Pinpoint the cell where the given text exists, returning its (X, Y) midpoint coordinate. 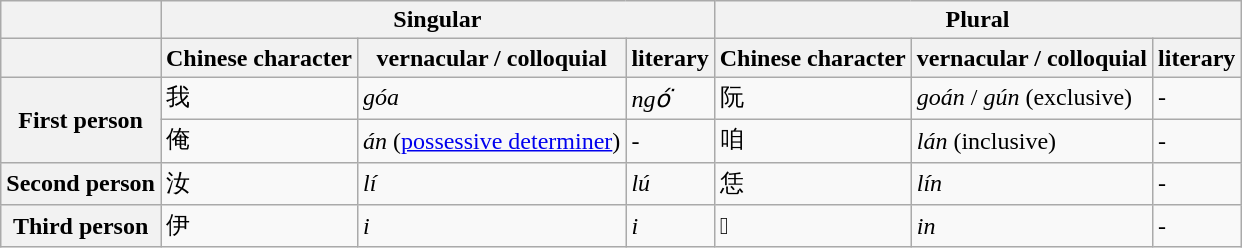
Singular (437, 20)
俺 (258, 140)
ngó͘ (670, 98)
伊 (258, 226)
góa (492, 98)
án (possessive determiner) (492, 140)
lí (492, 184)
lín (1032, 184)
lán (inclusive) (1032, 140)
阮 (812, 98)
汝 (258, 184)
in (1032, 226)
我 (258, 98)
Second person (81, 184)
咱 (812, 140)
𪜶 (812, 226)
lú (670, 184)
goán / gún (exclusive) (1032, 98)
Plural (978, 20)
Third person (81, 226)
First person (81, 120)
恁 (812, 184)
